Find where the given text appears and provide that cell's center as (x, y) coordinate. 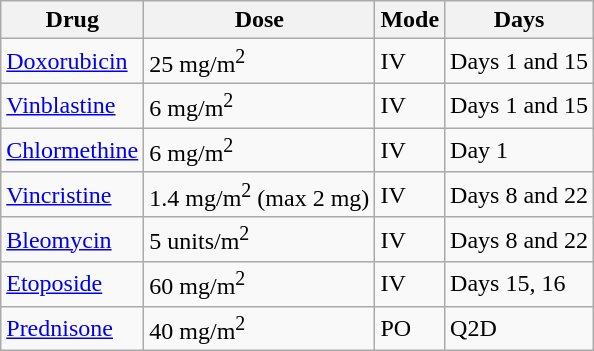
Vincristine (72, 194)
Mode (410, 20)
Chlormethine (72, 150)
Days 15, 16 (520, 284)
Days (520, 20)
5 units/m2 (260, 240)
Q2D (520, 328)
Day 1 (520, 150)
60 mg/m2 (260, 284)
40 mg/m2 (260, 328)
Prednisone (72, 328)
Dose (260, 20)
Vinblastine (72, 106)
1.4 mg/m2 (max 2 mg) (260, 194)
Doxorubicin (72, 62)
Etoposide (72, 284)
PO (410, 328)
Drug (72, 20)
Bleomycin (72, 240)
25 mg/m2 (260, 62)
